Scan for the cell matching the given text and deliver its (X, Y) coordinate at center. 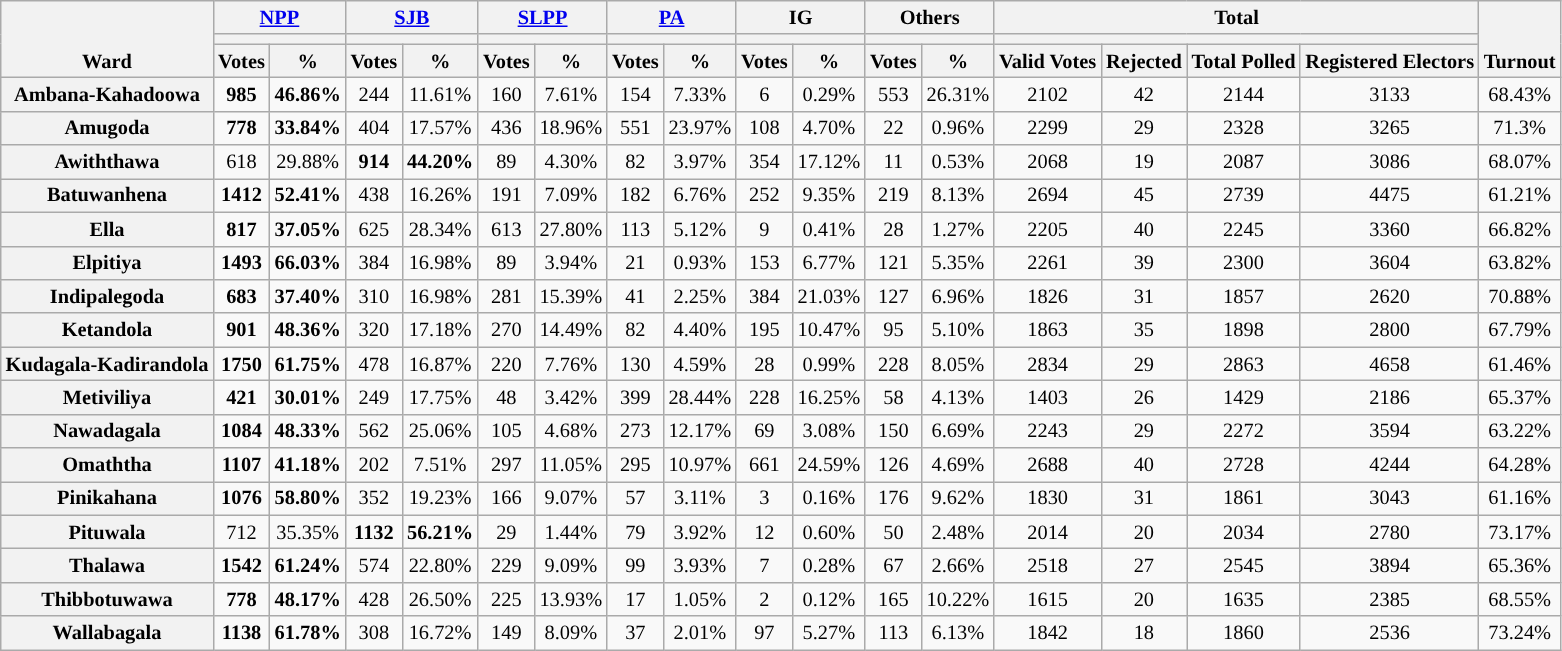
1861 (1244, 498)
2243 (1048, 431)
7.51% (440, 465)
17.18% (440, 330)
2087 (1244, 162)
2739 (1244, 195)
37.05% (308, 229)
Kudagala-Kadirandola (107, 364)
Thibbotuwawa (107, 599)
37 (635, 633)
1412 (241, 195)
1615 (1048, 599)
1429 (1244, 397)
50 (893, 532)
428 (374, 599)
0.12% (830, 599)
176 (893, 498)
6 (764, 94)
SJB (412, 17)
0.96% (958, 128)
66.82% (1520, 229)
26.50% (440, 599)
64.28% (1520, 465)
12 (764, 532)
270 (506, 330)
9.09% (572, 565)
3.94% (572, 263)
44.20% (440, 162)
320 (374, 330)
11.61% (440, 94)
2834 (1048, 364)
154 (635, 94)
11.05% (572, 465)
3894 (1390, 565)
Thalawa (107, 565)
2299 (1048, 128)
1898 (1244, 330)
46.86% (308, 94)
625 (374, 229)
2385 (1390, 599)
2780 (1390, 532)
4.30% (572, 162)
Nawadagala (107, 431)
16.72% (440, 633)
22.80% (440, 565)
121 (893, 263)
2.01% (700, 633)
352 (374, 498)
165 (893, 599)
19 (1144, 162)
399 (635, 397)
436 (506, 128)
16.87% (440, 364)
33.84% (308, 128)
48 (506, 397)
273 (635, 431)
IG (800, 17)
63.22% (1520, 431)
3086 (1390, 162)
Awiththawa (107, 162)
99 (635, 565)
17.57% (440, 128)
160 (506, 94)
5.10% (958, 330)
1084 (241, 431)
Pituwala (107, 532)
39 (1144, 263)
68.43% (1520, 94)
58.80% (308, 498)
7.33% (700, 94)
3 (764, 498)
4.59% (700, 364)
1860 (1244, 633)
5.27% (830, 633)
3.08% (830, 431)
35 (1144, 330)
18 (1144, 633)
42 (1144, 94)
Others (930, 17)
67.79% (1520, 330)
56.21% (440, 532)
404 (374, 128)
914 (374, 162)
1842 (1048, 633)
Ketandola (107, 330)
28.34% (440, 229)
310 (374, 296)
29.88% (308, 162)
150 (893, 431)
Metiviliya (107, 397)
41.18% (308, 465)
195 (764, 330)
71.3% (1520, 128)
37.40% (308, 296)
2694 (1048, 195)
1.27% (958, 229)
57 (635, 498)
Registered Electors (1390, 61)
SLPP (542, 17)
14.49% (572, 330)
NPP (279, 17)
2545 (1244, 565)
61.21% (1520, 195)
7.76% (572, 364)
69 (764, 431)
1493 (241, 263)
12.17% (700, 431)
17 (635, 599)
712 (241, 532)
661 (764, 465)
421 (241, 397)
35.35% (308, 532)
1.44% (572, 532)
Wallabagala (107, 633)
0.60% (830, 532)
5.12% (700, 229)
182 (635, 195)
58 (893, 397)
9.35% (830, 195)
252 (764, 195)
3.11% (700, 498)
2.25% (700, 296)
553 (893, 94)
3043 (1390, 498)
478 (374, 364)
2245 (1244, 229)
9.62% (958, 498)
68.55% (1520, 599)
9 (764, 229)
2068 (1048, 162)
Ella (107, 229)
4.40% (700, 330)
4244 (1390, 465)
Valid Votes (1048, 61)
613 (506, 229)
70.88% (1520, 296)
26.31% (958, 94)
3.42% (572, 397)
Rejected (1144, 61)
61.75% (308, 364)
3604 (1390, 263)
9.07% (572, 498)
2186 (1390, 397)
3360 (1390, 229)
45 (1144, 195)
281 (506, 296)
1132 (374, 532)
2863 (1244, 364)
0.28% (830, 565)
68.07% (1520, 162)
4.70% (830, 128)
166 (506, 498)
551 (635, 128)
5.35% (958, 263)
1635 (1244, 599)
2728 (1244, 465)
4475 (1390, 195)
1403 (1048, 397)
21.03% (830, 296)
13.93% (572, 599)
3133 (1390, 94)
73.24% (1520, 633)
22 (893, 128)
8.09% (572, 633)
3265 (1390, 128)
297 (506, 465)
2261 (1048, 263)
354 (764, 162)
61.24% (308, 565)
0.53% (958, 162)
0.99% (830, 364)
79 (635, 532)
25.06% (440, 431)
2144 (1244, 94)
683 (241, 296)
17.12% (830, 162)
95 (893, 330)
23.97% (700, 128)
295 (635, 465)
26 (1144, 397)
10.47% (830, 330)
817 (241, 229)
562 (374, 431)
4.68% (572, 431)
7.09% (572, 195)
10.22% (958, 599)
3594 (1390, 431)
2 (764, 599)
2272 (1244, 431)
65.37% (1520, 397)
10.97% (700, 465)
61.78% (308, 633)
48.36% (308, 330)
249 (374, 397)
97 (764, 633)
63.82% (1520, 263)
6.69% (958, 431)
2034 (1244, 532)
48.33% (308, 431)
985 (241, 94)
4.13% (958, 397)
3.93% (700, 565)
18.96% (572, 128)
126 (893, 465)
65.36% (1520, 565)
7 (764, 565)
66.03% (308, 263)
67 (893, 565)
1830 (1048, 498)
6.76% (700, 195)
225 (506, 599)
3.92% (700, 532)
0.16% (830, 498)
1826 (1048, 296)
Total (1236, 17)
27.80% (572, 229)
105 (506, 431)
24.59% (830, 465)
27 (1144, 565)
Total Polled (1244, 61)
2102 (1048, 94)
Omaththa (107, 465)
2536 (1390, 633)
2620 (1390, 296)
52.41% (308, 195)
30.01% (308, 397)
618 (241, 162)
219 (893, 195)
0.29% (830, 94)
1857 (1244, 296)
2328 (1244, 128)
2800 (1390, 330)
149 (506, 633)
15.39% (572, 296)
8.13% (958, 195)
Indipalegoda (107, 296)
901 (241, 330)
Batuwanhena (107, 195)
2.66% (958, 565)
1750 (241, 364)
244 (374, 94)
308 (374, 633)
153 (764, 263)
191 (506, 195)
2014 (1048, 532)
28.44% (700, 397)
1076 (241, 498)
438 (374, 195)
8.05% (958, 364)
108 (764, 128)
61.16% (1520, 498)
4658 (1390, 364)
1138 (241, 633)
574 (374, 565)
61.46% (1520, 364)
3.97% (700, 162)
Pinikahana (107, 498)
21 (635, 263)
130 (635, 364)
229 (506, 565)
19.23% (440, 498)
6.77% (830, 263)
41 (635, 296)
Ambana-Kahadoowa (107, 94)
220 (506, 364)
Amugoda (107, 128)
0.41% (830, 229)
48.17% (308, 599)
11 (893, 162)
2300 (1244, 263)
Ward (107, 38)
0.93% (700, 263)
17.75% (440, 397)
2518 (1048, 565)
2205 (1048, 229)
2688 (1048, 465)
PA (672, 17)
6.13% (958, 633)
202 (374, 465)
Turnout (1520, 38)
73.17% (1520, 532)
Elpitiya (107, 263)
16.25% (830, 397)
127 (893, 296)
1542 (241, 565)
16.26% (440, 195)
1.05% (700, 599)
1107 (241, 465)
7.61% (572, 94)
6.96% (958, 296)
1863 (1048, 330)
2.48% (958, 532)
4.69% (958, 465)
